Pinpoint the cell where the given text exists, returning its (x, y) midpoint coordinate. 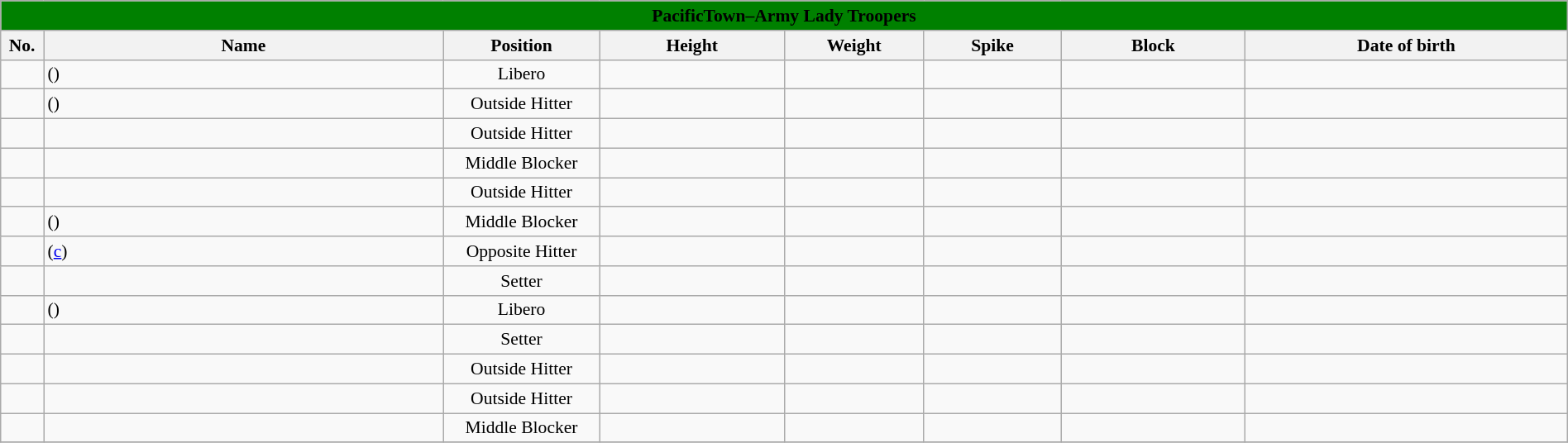
Position (521, 45)
Date of birth (1407, 45)
Height (692, 45)
(c) (243, 251)
Spike (992, 45)
Name (243, 45)
Opposite Hitter (521, 251)
Block (1153, 45)
Weight (854, 45)
No. (22, 45)
PacificTown–Army Lady Troopers (784, 16)
